Determine the [x, y] coordinate at the center of the cell enclosing the given text.  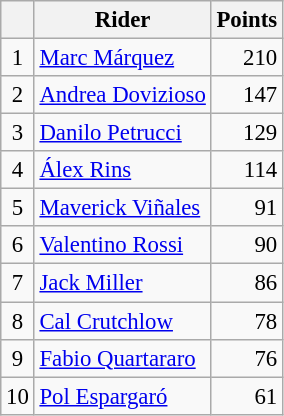
6 [18, 245]
1 [18, 58]
Rider [122, 20]
Cal Crutchlow [122, 321]
86 [246, 283]
76 [246, 358]
3 [18, 133]
129 [246, 133]
114 [246, 170]
8 [18, 321]
Maverick Viñales [122, 208]
Valentino Rossi [122, 245]
4 [18, 170]
10 [18, 396]
Fabio Quartararo [122, 358]
210 [246, 58]
5 [18, 208]
Jack Miller [122, 283]
9 [18, 358]
Pol Espargaró [122, 396]
2 [18, 95]
Danilo Petrucci [122, 133]
90 [246, 245]
91 [246, 208]
61 [246, 396]
Marc Márquez [122, 58]
Álex Rins [122, 170]
78 [246, 321]
Andrea Dovizioso [122, 95]
7 [18, 283]
147 [246, 95]
Points [246, 20]
